Output the (X, Y) coordinate of the center of the cell containing the given text.  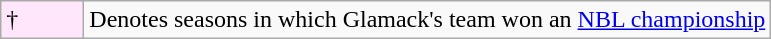
Denotes seasons in which Glamack's team won an NBL championship (428, 20)
† (42, 20)
